Search for the cell housing the specified text and yield its [x, y] center coordinate. 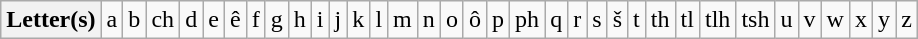
p [498, 20]
n [428, 20]
r [578, 20]
f [256, 20]
j [338, 20]
o [452, 20]
ô [474, 20]
ph [528, 20]
g [276, 20]
e [214, 20]
th [660, 20]
s [597, 20]
t [637, 20]
š [617, 20]
v [810, 20]
y [884, 20]
tsh [756, 20]
x [860, 20]
u [786, 20]
ch [163, 20]
z [907, 20]
d [192, 20]
q [556, 20]
ê [235, 20]
k [358, 20]
m [403, 20]
tlh [717, 20]
w [835, 20]
i [320, 20]
Letter(s) [51, 20]
a [112, 20]
h [300, 20]
tl [687, 20]
b [134, 20]
l [379, 20]
